From the cell containing the given text, extract its center point as [x, y] coordinate. 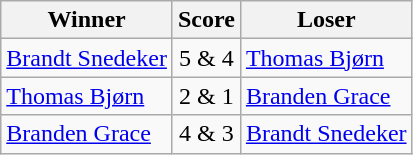
2 & 1 [206, 96]
Loser [326, 20]
4 & 3 [206, 134]
5 & 4 [206, 58]
Winner [87, 20]
Score [206, 20]
